Capture the cell that displays the provided text and extract its (X, Y) central coordinate. 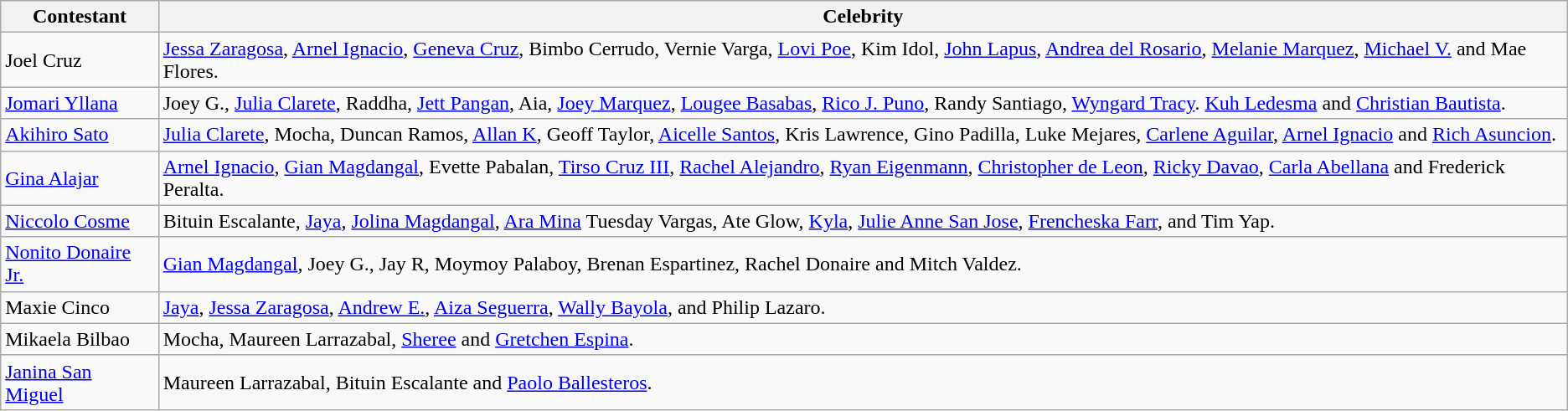
Contestant (80, 17)
Gian Magdangal, Joey G., Jay R, Moymoy Palaboy, Brenan Espartinez, Rachel Donaire and Mitch Valdez. (863, 265)
Jaya, Jessa Zaragosa, Andrew E., Aiza Seguerra, Wally Bayola, and Philip Lazaro. (863, 307)
Maxie Cinco (80, 307)
Nonito Donaire Jr. (80, 265)
Mikaela Bilbao (80, 339)
Akihiro Sato (80, 135)
Gina Alajar (80, 177)
Bituin Escalante, Jaya, Jolina Magdangal, Ara Mina Tuesday Vargas, Ate Glow, Kyla, Julie Anne San Jose, Frencheska Farr, and Tim Yap. (863, 221)
Mocha, Maureen Larrazabal, Sheree and Gretchen Espina. (863, 339)
Maureen Larrazabal, Bituin Escalante and Paolo Ballesteros. (863, 382)
Celebrity (863, 17)
Jomari Yllana (80, 103)
Janina San Miguel (80, 382)
Joel Cruz (80, 60)
Niccolo Cosme (80, 221)
